Return the (x, y) coordinate for the center point of the cell that contains the specified text.  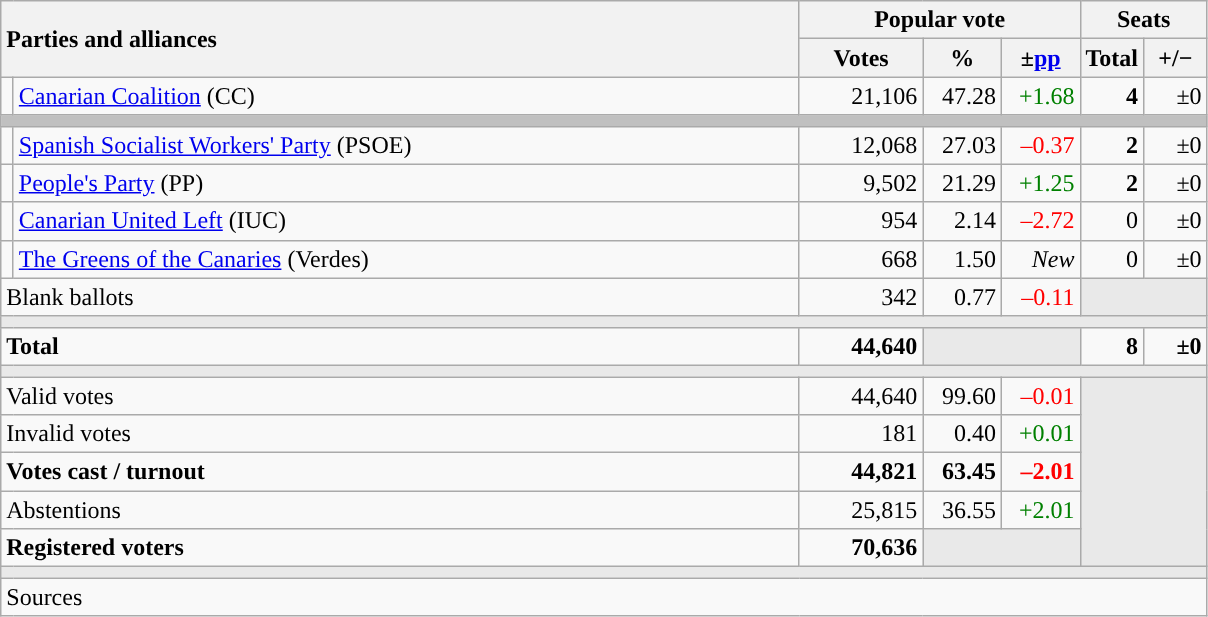
Canarian United Left (IUC) (406, 221)
21,106 (861, 96)
27.03 (962, 145)
The Greens of the Canaries (Verdes) (406, 259)
12,068 (861, 145)
Popular vote (940, 20)
70,636 (861, 548)
Votes (861, 58)
Votes cast / turnout (400, 472)
% (962, 58)
±pp (1040, 58)
63.45 (962, 472)
8 (1112, 346)
0.77 (962, 297)
+0.01 (1040, 434)
668 (861, 259)
36.55 (962, 510)
25,815 (861, 510)
+2.01 (1040, 510)
–2.72 (1040, 221)
342 (861, 297)
Registered voters (400, 548)
99.60 (962, 395)
0.40 (962, 434)
People's Party (PP) (406, 183)
44,821 (861, 472)
–0.11 (1040, 297)
New (1040, 259)
Blank ballots (400, 297)
Invalid votes (400, 434)
+1.25 (1040, 183)
+/− (1176, 58)
Abstentions (400, 510)
Spanish Socialist Workers' Party (PSOE) (406, 145)
Seats (1144, 20)
2.14 (962, 221)
Parties and alliances (400, 39)
Sources (604, 597)
4 (1112, 96)
Canarian Coalition (CC) (406, 96)
181 (861, 434)
9,502 (861, 183)
+1.68 (1040, 96)
1.50 (962, 259)
–0.37 (1040, 145)
47.28 (962, 96)
–0.01 (1040, 395)
21.29 (962, 183)
–2.01 (1040, 472)
Valid votes (400, 395)
954 (861, 221)
